Locate the cell with the specified text and output its [X, Y] center coordinate. 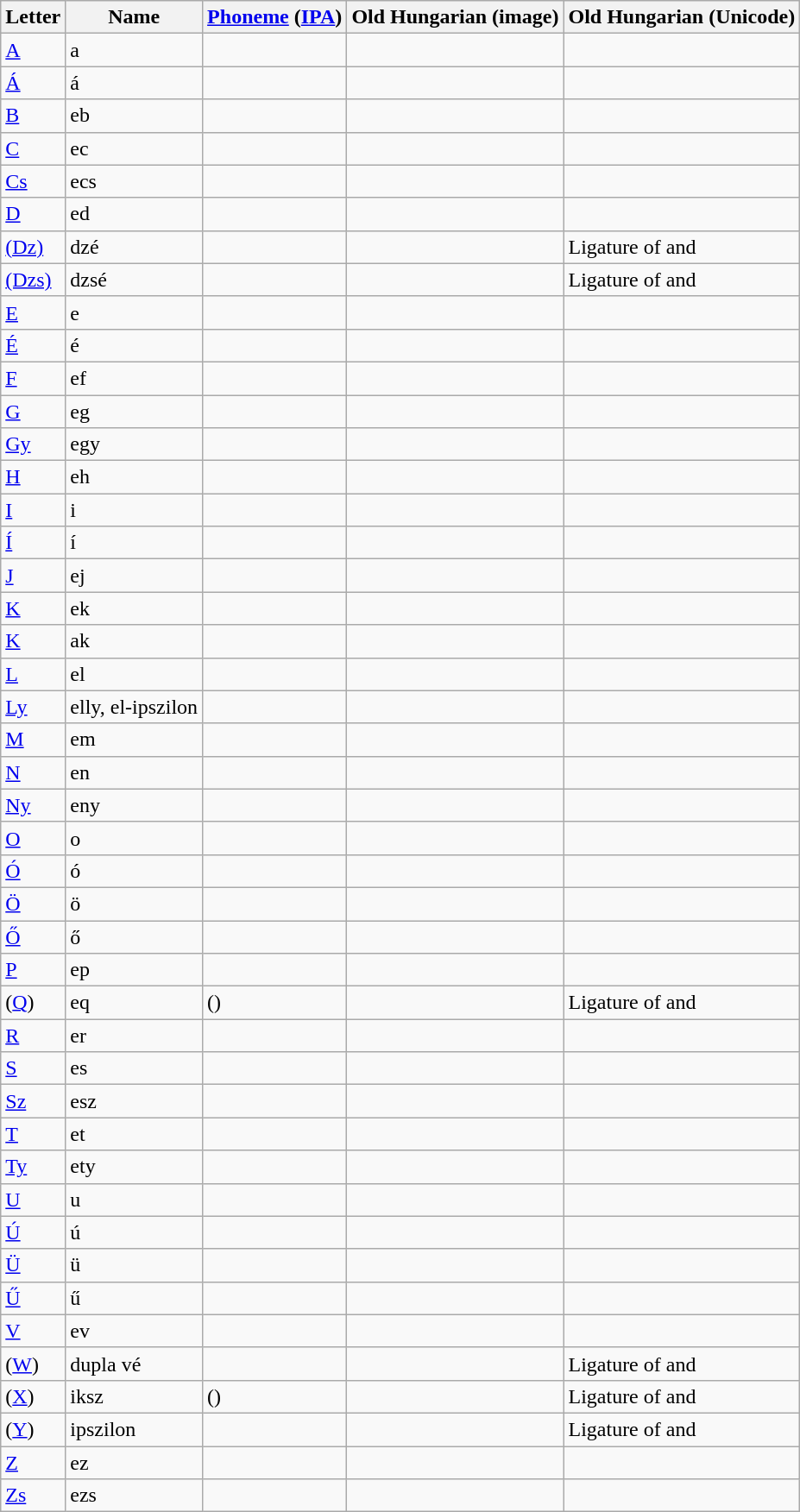
F [33, 378]
en [135, 772]
M [33, 740]
er [135, 1036]
Ty [33, 1167]
G [33, 412]
ef [135, 378]
(W) [33, 1364]
Name [135, 17]
Phoneme (IPA) [274, 17]
ec [135, 148]
dzsé [135, 280]
esz [135, 1101]
B [33, 116]
a [135, 50]
S [33, 1068]
e [135, 312]
Ű [33, 1298]
eq [135, 1003]
V [33, 1331]
i [135, 510]
Cs [33, 181]
ej [135, 576]
Ny [33, 805]
(Y) [33, 1429]
Ó [33, 871]
í [135, 543]
É [33, 345]
ez [135, 1463]
U [33, 1200]
T [33, 1134]
ep [135, 970]
Gy [33, 444]
á [135, 83]
eg [135, 412]
Ly [33, 707]
et [135, 1134]
I [33, 510]
ezs [135, 1496]
Old Hungarian (Unicode) [682, 17]
(Dzs) [33, 280]
ek [135, 608]
Í [33, 543]
Ö [33, 904]
Z [33, 1463]
Old Hungarian (image) [456, 17]
Ú [33, 1232]
P [33, 970]
N [33, 772]
ő [135, 936]
ev [135, 1331]
el [135, 674]
ety [135, 1167]
Zs [33, 1496]
egy [135, 444]
H [33, 477]
iksz [135, 1396]
Ő [33, 936]
L [33, 674]
(Dz) [33, 247]
(Q) [33, 1003]
es [135, 1068]
D [33, 214]
dzé [135, 247]
ű [135, 1298]
em [135, 740]
ecs [135, 181]
Á [33, 83]
O [33, 838]
ú [135, 1232]
R [33, 1036]
Ü [33, 1265]
eny [135, 805]
eb [135, 116]
J [33, 576]
ed [135, 214]
o [135, 838]
dupla vé [135, 1364]
C [33, 148]
é [135, 345]
E [33, 312]
eh [135, 477]
Sz [33, 1101]
ó [135, 871]
ak [135, 641]
(X) [33, 1396]
u [135, 1200]
elly, el-ipszilon [135, 707]
ö [135, 904]
A [33, 50]
ü [135, 1265]
ipszilon [135, 1429]
Letter [33, 17]
